For the text-containing cell, return its midpoint in (x, y) coordinate format. 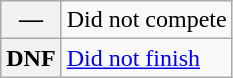
DNF (31, 58)
Did not compete (146, 20)
Did not finish (146, 58)
— (31, 20)
